Return the (X, Y) coordinate for the center point of the cell that contains the specified text.  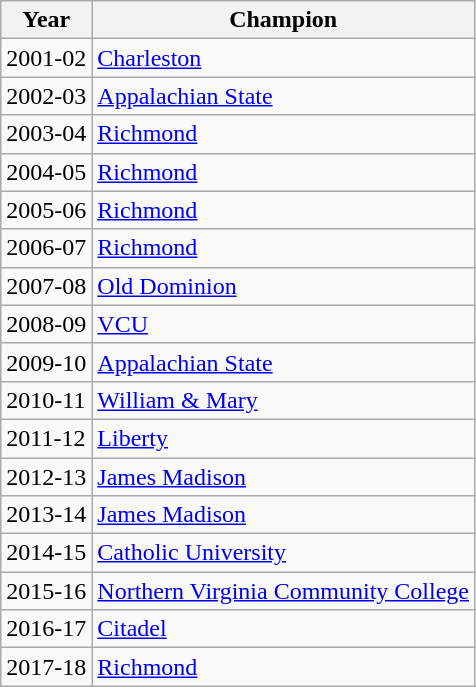
William & Mary (284, 400)
2007-08 (46, 286)
2014-15 (46, 553)
2013-14 (46, 515)
Liberty (284, 438)
2002-03 (46, 96)
2015-16 (46, 591)
2012-13 (46, 477)
Old Dominion (284, 286)
2005-06 (46, 210)
Charleston (284, 58)
2017-18 (46, 667)
Year (46, 20)
Catholic University (284, 553)
VCU (284, 324)
2004-05 (46, 172)
Champion (284, 20)
2016-17 (46, 629)
Citadel (284, 629)
2011-12 (46, 438)
2009-10 (46, 362)
Northern Virginia Community College (284, 591)
2008-09 (46, 324)
2010-11 (46, 400)
2003-04 (46, 134)
2006-07 (46, 248)
2001-02 (46, 58)
